Detect which cell encompasses the target text, then output its [x, y] center coordinate. 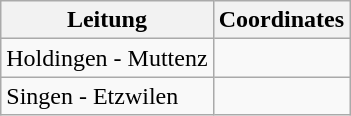
Leitung [107, 20]
Coordinates [281, 20]
Holdingen - Muttenz [107, 58]
Singen - Etzwilen [107, 96]
